Scan for the cell matching the given text and deliver its [X, Y] coordinate at center. 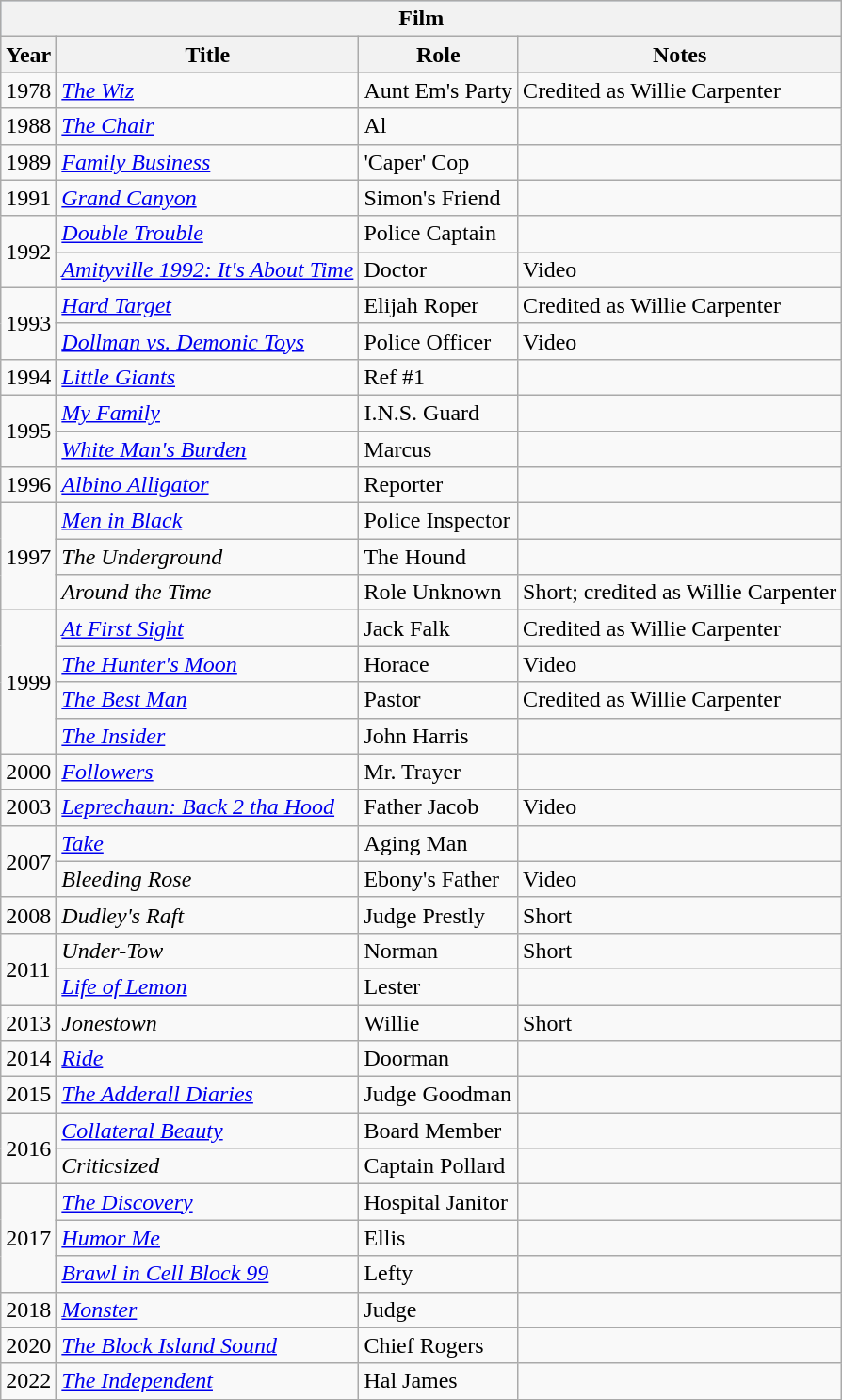
2022 [28, 1381]
Family Business [207, 162]
The Adderall Diaries [207, 1095]
Albino Alligator [207, 485]
2000 [28, 772]
I.N.S. Guard [439, 413]
Little Giants [207, 377]
Aunt Em's Party [439, 90]
The Wiz [207, 90]
Norman [439, 951]
Ride [207, 1059]
Monster [207, 1310]
Marcus [439, 449]
Notes [680, 55]
Criticsized [207, 1166]
Judge [439, 1310]
The Hound [439, 557]
2020 [28, 1345]
Captain Pollard [439, 1166]
Around the Time [207, 593]
Under-Tow [207, 951]
2017 [28, 1238]
The Independent [207, 1381]
1978 [28, 90]
2003 [28, 807]
Doctor [439, 269]
Judge Goodman [439, 1095]
Al [439, 126]
Ellis [439, 1238]
Year [28, 55]
Lefty [439, 1274]
Police Officer [439, 341]
Amityville 1992: It's About Time [207, 269]
1995 [28, 431]
Take [207, 843]
Brawl in Cell Block 99 [207, 1274]
1989 [28, 162]
The Best Man [207, 700]
2014 [28, 1059]
1988 [28, 126]
1993 [28, 323]
Short; credited as Willie Carpenter [680, 593]
Followers [207, 772]
Bleeding Rose [207, 879]
2007 [28, 861]
Dudley's Raft [207, 915]
1997 [28, 557]
Aging Man [439, 843]
Willie [439, 1022]
Hard Target [207, 305]
Pastor [439, 700]
2011 [28, 969]
Police Inspector [439, 521]
The Block Island Sound [207, 1345]
Ebony's Father [439, 879]
Ref #1 [439, 377]
My Family [207, 413]
1996 [28, 485]
Collateral Beauty [207, 1131]
2015 [28, 1095]
Reporter [439, 485]
2016 [28, 1148]
Judge Prestly [439, 915]
Lester [439, 986]
The Chair [207, 126]
1994 [28, 377]
Elijah Roper [439, 305]
Leprechaun: Back 2 tha Hood [207, 807]
Mr. Trayer [439, 772]
Humor Me [207, 1238]
Film [422, 19]
The Hunter's Moon [207, 664]
1991 [28, 198]
Hal James [439, 1381]
Jonestown [207, 1022]
Title [207, 55]
Doorman [439, 1059]
Life of Lemon [207, 986]
2018 [28, 1310]
1999 [28, 682]
Hospital Janitor [439, 1202]
The Discovery [207, 1202]
Board Member [439, 1131]
White Man's Burden [207, 449]
Father Jacob [439, 807]
John Harris [439, 736]
2013 [28, 1022]
Horace [439, 664]
1992 [28, 252]
Chief Rogers [439, 1345]
'Caper' Cop [439, 162]
Jack Falk [439, 628]
Dollman vs. Demonic Toys [207, 341]
Role [439, 55]
Simon's Friend [439, 198]
Police Captain [439, 234]
Double Trouble [207, 234]
The Insider [207, 736]
The Underground [207, 557]
Role Unknown [439, 593]
At First Sight [207, 628]
Men in Black [207, 521]
2008 [28, 915]
Grand Canyon [207, 198]
